For the text-containing cell, return its midpoint in (X, Y) coordinate format. 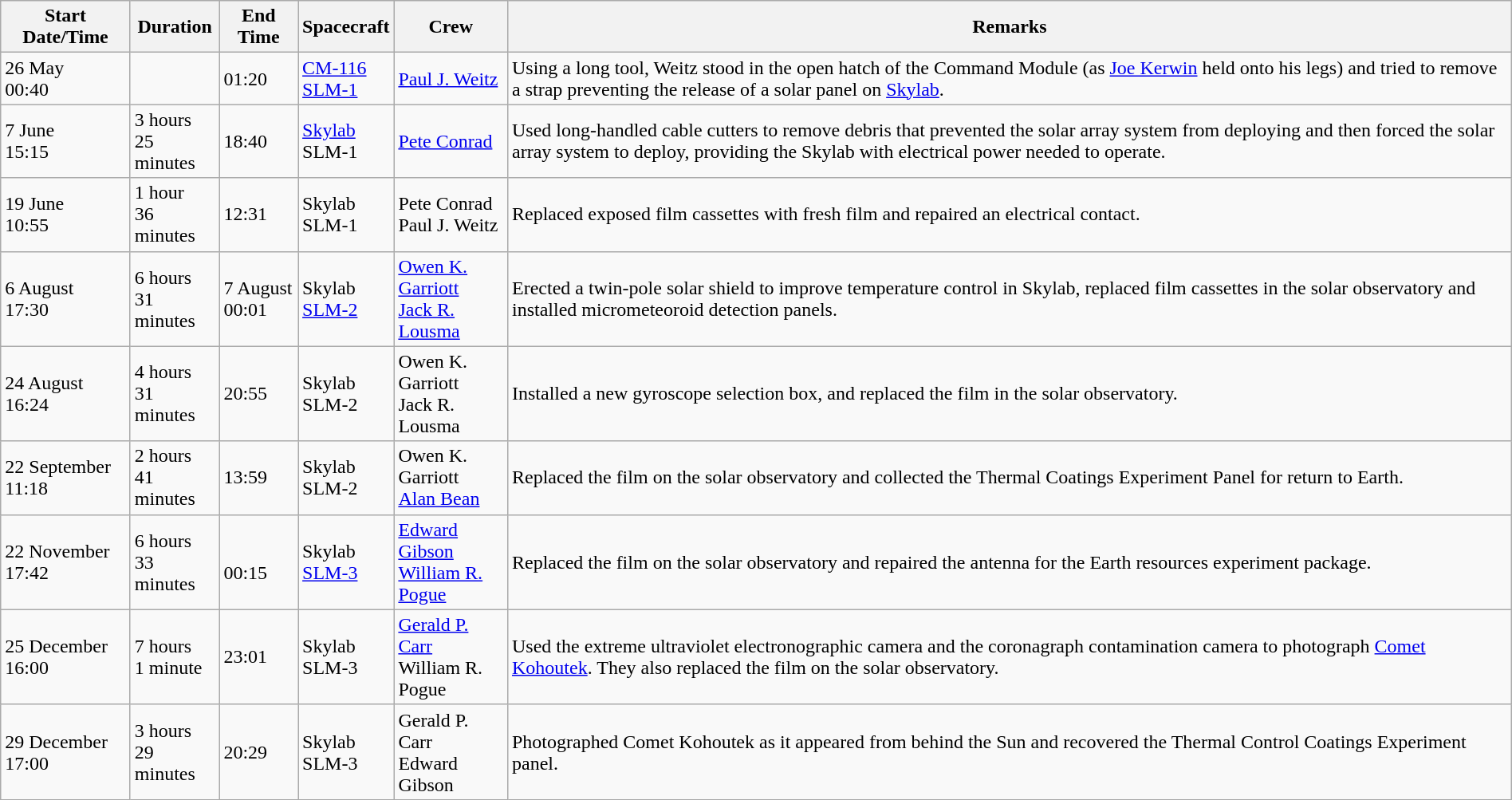
Gerald P. CarrEdward Gibson (451, 751)
00:15 (258, 562)
13:59 (258, 478)
Gerald P. CarrWilliam R. Pogue (451, 657)
3 hours25 minutes (175, 141)
20:29 (258, 751)
Replaced the film on the solar observatory and collected the Thermal Coatings Experiment Panel for return to Earth. (1010, 478)
7 August00:01 (258, 298)
26 May00:40 (65, 78)
4 hours31 minutes (175, 394)
Owen K. GarriottAlan Bean (451, 478)
24 August16:24 (65, 394)
20:55 (258, 394)
Spacecraft (346, 27)
Edward GibsonWilliam R. Pogue (451, 562)
3 hours29 minutes (175, 751)
Duration (175, 27)
End Time (258, 27)
18:40 (258, 141)
Paul J. Weitz (451, 78)
CM-116SLM-1 (346, 78)
Photographed Comet Kohoutek as it appeared from behind the Sun and recovered the Thermal Control Coatings Experiment panel. (1010, 751)
19 June10:55 (65, 215)
29 December17:00 (65, 751)
Pete ConradPaul J. Weitz (451, 215)
1 hour36 minutes (175, 215)
22 September11:18 (65, 478)
7 hours1 minute (175, 657)
Crew (451, 27)
Installed a new gyroscope selection box, and replaced the film in the solar observatory. (1010, 394)
25 December16:00 (65, 657)
2 hours41 minutes (175, 478)
Start Date/Time (65, 27)
23:01 (258, 657)
7 June15:15 (65, 141)
6 hours33 minutes (175, 562)
22 November17:42 (65, 562)
Pete Conrad (451, 141)
6 August17:30 (65, 298)
01:20 (258, 78)
6 hours31 minutes (175, 298)
Replaced the film on the solar observatory and repaired the antenna for the Earth resources experiment package. (1010, 562)
Remarks (1010, 27)
12:31 (258, 215)
Replaced exposed film cassettes with fresh film and repaired an electrical contact. (1010, 215)
